Output the (x, y) coordinate of the center of the cell containing the given text.  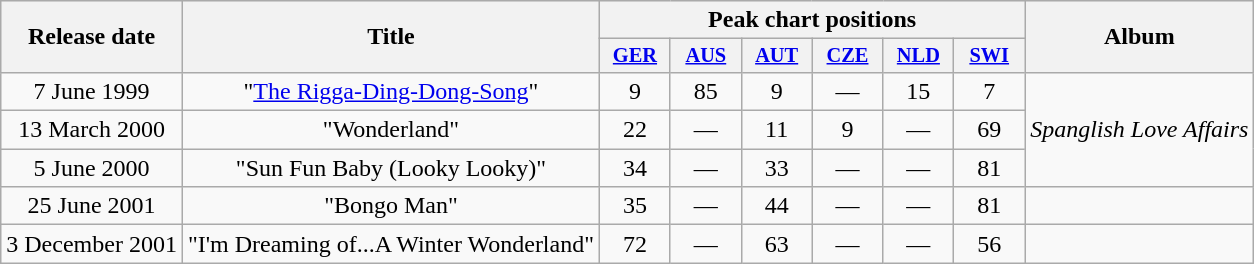
35 (636, 206)
Spanglish Love Affairs (1140, 129)
GER (636, 56)
22 (636, 130)
7 (990, 91)
5 June 2000 (92, 168)
34 (636, 168)
Peak chart positions (812, 20)
69 (990, 130)
Title (390, 37)
CZE (848, 56)
44 (776, 206)
AUS (706, 56)
7 June 1999 (92, 91)
NLD (918, 56)
AUT (776, 56)
63 (776, 244)
25 June 2001 (92, 206)
SWI (990, 56)
"The Rigga-Ding-Dong-Song" (390, 91)
85 (706, 91)
13 March 2000 (92, 130)
"Wonderland" (390, 130)
"Bongo Man" (390, 206)
"I'm Dreaming of...A Winter Wonderland" (390, 244)
56 (990, 244)
Album (1140, 37)
Release date (92, 37)
"Sun Fun Baby (Looky Looky)" (390, 168)
3 December 2001 (92, 244)
72 (636, 244)
33 (776, 168)
15 (918, 91)
11 (776, 130)
